Extract the [x, y] coordinate from the center of the cell holding the provided text.  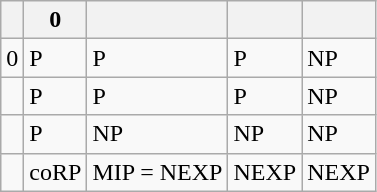
MIP = NEXP [158, 172]
coRP [56, 172]
